Search for the cell housing the specified text and yield its (X, Y) center coordinate. 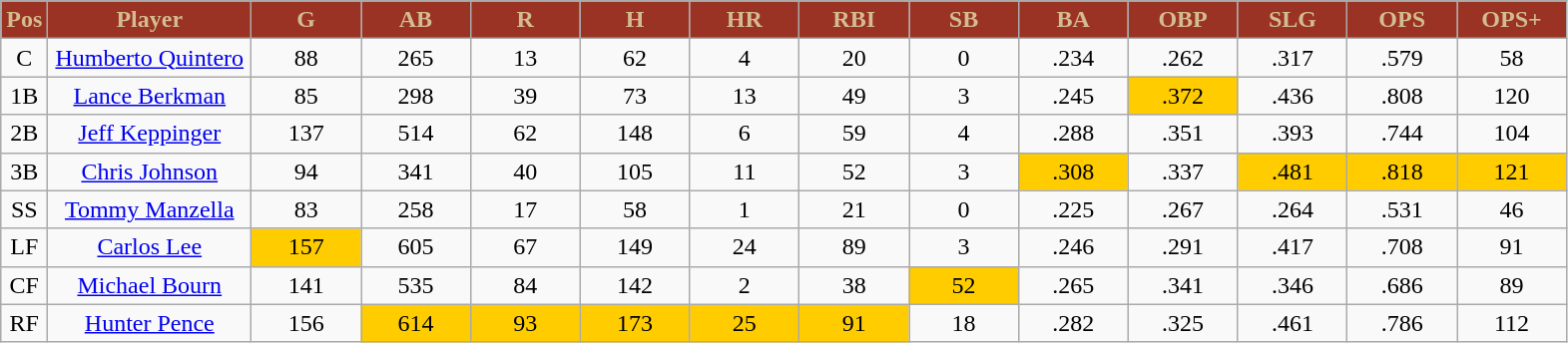
OBP (1183, 20)
514 (416, 134)
HR (745, 20)
.351 (1183, 134)
535 (416, 285)
.264 (1293, 209)
46 (1512, 209)
40 (525, 171)
157 (306, 247)
.282 (1073, 323)
6 (745, 134)
.341 (1183, 285)
.417 (1293, 247)
156 (306, 323)
.317 (1293, 58)
20 (854, 58)
614 (416, 323)
93 (525, 323)
298 (416, 96)
R (525, 20)
.481 (1293, 171)
Tommy Manzella (150, 209)
17 (525, 209)
83 (306, 209)
CF (24, 285)
.708 (1402, 247)
.686 (1402, 285)
Chris Johnson (150, 171)
BA (1073, 20)
.818 (1402, 171)
OPS (1402, 20)
OPS+ (1512, 20)
H (635, 20)
.325 (1183, 323)
120 (1512, 96)
137 (306, 134)
.372 (1183, 96)
3B (24, 171)
11 (745, 171)
AB (416, 20)
94 (306, 171)
67 (525, 247)
105 (635, 171)
.245 (1073, 96)
2B (24, 134)
RBI (854, 20)
149 (635, 247)
.579 (1402, 58)
142 (635, 285)
Carlos Lee (150, 247)
73 (635, 96)
112 (1512, 323)
SS (24, 209)
1B (24, 96)
85 (306, 96)
258 (416, 209)
24 (745, 247)
Hunter Pence (150, 323)
C (24, 58)
38 (854, 285)
148 (635, 134)
341 (416, 171)
SB (964, 20)
104 (1512, 134)
.531 (1402, 209)
121 (1512, 171)
2 (745, 285)
.267 (1183, 209)
Michael Bourn (150, 285)
.393 (1293, 134)
605 (416, 247)
.265 (1073, 285)
173 (635, 323)
.461 (1293, 323)
265 (416, 58)
88 (306, 58)
LF (24, 247)
G (306, 20)
25 (745, 323)
21 (854, 209)
.436 (1293, 96)
59 (854, 134)
141 (306, 285)
Player (150, 20)
.337 (1183, 171)
.291 (1183, 247)
39 (525, 96)
84 (525, 285)
Humberto Quintero (150, 58)
Jeff Keppinger (150, 134)
.234 (1073, 58)
.308 (1073, 171)
.346 (1293, 285)
Pos (24, 20)
Lance Berkman (150, 96)
RF (24, 323)
.808 (1402, 96)
.786 (1402, 323)
.225 (1073, 209)
1 (745, 209)
SLG (1293, 20)
.246 (1073, 247)
18 (964, 323)
49 (854, 96)
.288 (1073, 134)
.744 (1402, 134)
.262 (1183, 58)
